Locate the cell with the specified text and output its (X, Y) center coordinate. 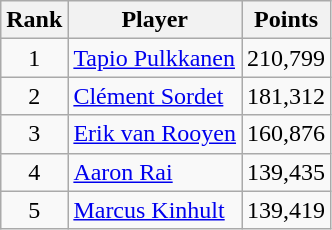
Aaron Rai (155, 172)
Clément Sordet (155, 96)
139,435 (286, 172)
Erik van Rooyen (155, 134)
139,419 (286, 210)
4 (34, 172)
181,312 (286, 96)
3 (34, 134)
210,799 (286, 58)
Marcus Kinhult (155, 210)
Rank (34, 20)
Points (286, 20)
2 (34, 96)
1 (34, 58)
160,876 (286, 134)
5 (34, 210)
Player (155, 20)
Tapio Pulkkanen (155, 58)
